Capture the cell that displays the provided text and extract its (x, y) central coordinate. 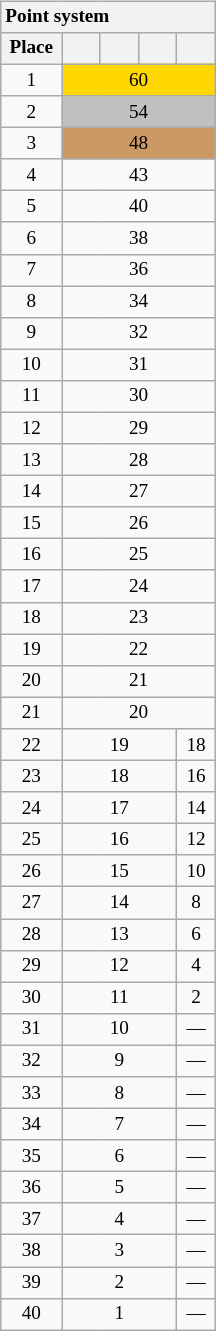
Point system (108, 17)
39 (32, 1283)
Place (32, 49)
54 (138, 112)
37 (32, 1219)
33 (32, 1093)
60 (138, 80)
48 (138, 144)
43 (138, 175)
35 (32, 1156)
